Detect which cell encompasses the target text, then output its (X, Y) center coordinate. 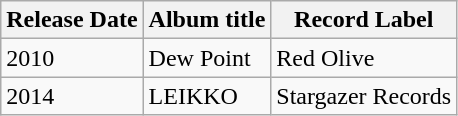
Record Label (364, 20)
Album title (207, 20)
Dew Point (207, 58)
Stargazer Records (364, 96)
Red Olive (364, 58)
LEIKKO (207, 96)
2014 (72, 96)
Release Date (72, 20)
2010 (72, 58)
